From the cell containing the given text, extract its center point as [X, Y] coordinate. 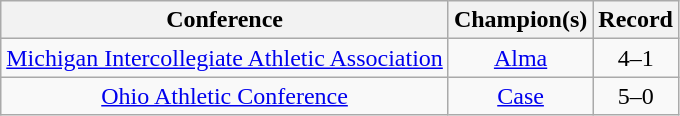
4–1 [636, 58]
Michigan Intercollegiate Athletic Association [225, 58]
Ohio Athletic Conference [225, 96]
Record [636, 20]
5–0 [636, 96]
Case [520, 96]
Alma [520, 58]
Conference [225, 20]
Champion(s) [520, 20]
